Search for the cell housing the specified text and yield its (X, Y) center coordinate. 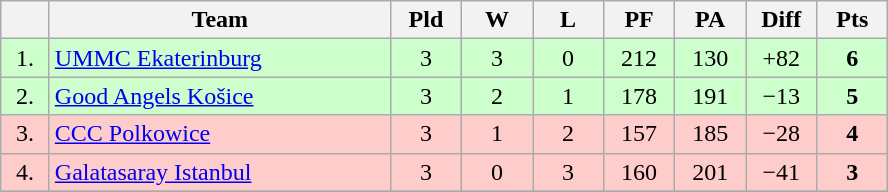
+82 (782, 58)
6 (852, 58)
Galatasaray Istanbul (220, 172)
160 (640, 172)
4. (26, 172)
201 (710, 172)
W (496, 20)
212 (640, 58)
3. (26, 134)
Team (220, 20)
UMMC Ekaterinburg (220, 58)
−13 (782, 96)
CCC Polkowice (220, 134)
Pts (852, 20)
PA (710, 20)
Diff (782, 20)
157 (640, 134)
185 (710, 134)
PF (640, 20)
−28 (782, 134)
Pld (426, 20)
1. (26, 58)
4 (852, 134)
5 (852, 96)
130 (710, 58)
Good Angels Košice (220, 96)
−41 (782, 172)
2. (26, 96)
178 (640, 96)
L (568, 20)
191 (710, 96)
